Extract the (X, Y) coordinate from the center of the cell holding the provided text.  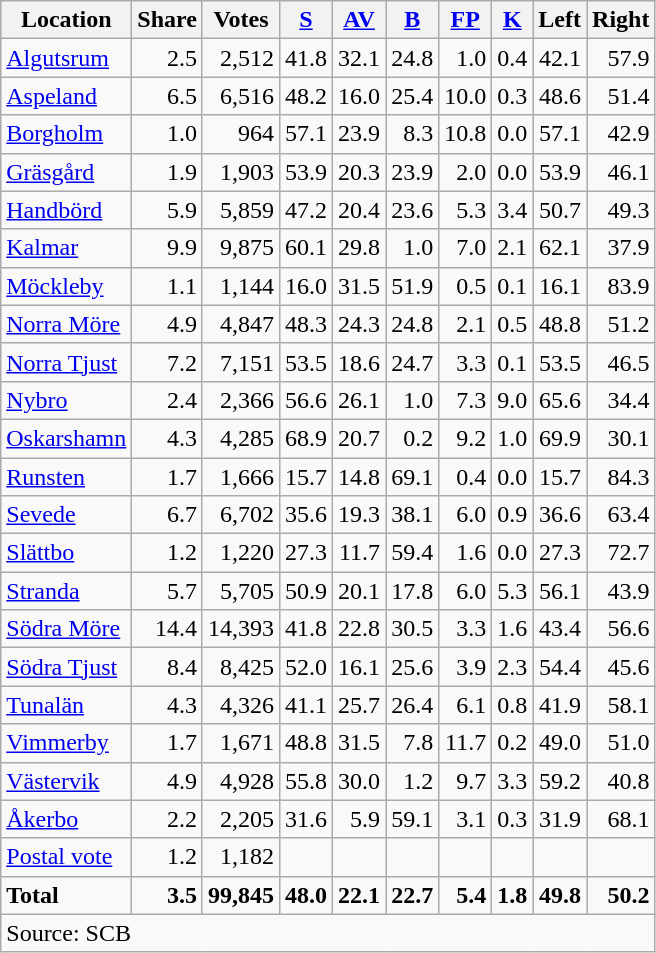
14,393 (240, 629)
36.6 (560, 515)
2.3 (512, 667)
4,285 (240, 438)
22.1 (360, 895)
1,182 (240, 857)
69.9 (560, 438)
4,847 (240, 324)
3.9 (466, 667)
K (512, 20)
1.8 (512, 895)
31.9 (560, 819)
55.8 (306, 781)
62.1 (560, 248)
Södra Tjust (66, 667)
18.6 (360, 362)
3.1 (466, 819)
46.1 (621, 172)
57.9 (621, 58)
59.1 (412, 819)
8.3 (412, 134)
20.4 (360, 210)
49.3 (621, 210)
9,875 (240, 248)
3.5 (168, 895)
6,702 (240, 515)
1,671 (240, 743)
68.9 (306, 438)
6.1 (466, 705)
Share (168, 20)
20.1 (360, 591)
Algutsrum (66, 58)
2,512 (240, 58)
14.8 (360, 477)
43.4 (560, 629)
Right (621, 20)
50.9 (306, 591)
2.0 (466, 172)
9.0 (512, 400)
B (412, 20)
51.0 (621, 743)
17.8 (412, 591)
Tunalän (66, 705)
Source: SCB (328, 933)
Oskarshamn (66, 438)
34.4 (621, 400)
Nybro (66, 400)
5.7 (168, 591)
5,705 (240, 591)
5,859 (240, 210)
Runsten (66, 477)
Left (560, 20)
31.6 (306, 819)
38.1 (412, 515)
45.6 (621, 667)
42.1 (560, 58)
Västervik (66, 781)
Borgholm (66, 134)
83.9 (621, 286)
7.8 (412, 743)
59.4 (412, 553)
63.4 (621, 515)
9.2 (466, 438)
56.1 (560, 591)
49.8 (560, 895)
1.9 (168, 172)
52.0 (306, 667)
32.1 (360, 58)
46.5 (621, 362)
Slättbo (66, 553)
23.6 (412, 210)
4,326 (240, 705)
26.1 (360, 400)
30.1 (621, 438)
2.5 (168, 58)
99,845 (240, 895)
37.9 (621, 248)
Åkerbo (66, 819)
10.0 (466, 96)
2,366 (240, 400)
1,220 (240, 553)
Stranda (66, 591)
10.8 (466, 134)
4,928 (240, 781)
22.7 (412, 895)
6,516 (240, 96)
24.7 (412, 362)
Handbörd (66, 210)
7,151 (240, 362)
69.1 (412, 477)
0.8 (512, 705)
47.2 (306, 210)
Postal vote (66, 857)
20.3 (360, 172)
Kalmar (66, 248)
54.4 (560, 667)
Norra Tjust (66, 362)
AV (360, 20)
49.0 (560, 743)
48.3 (306, 324)
8.4 (168, 667)
Norra Möre (66, 324)
51.4 (621, 96)
30.0 (360, 781)
42.9 (621, 134)
8,425 (240, 667)
7.2 (168, 362)
50.2 (621, 895)
5.4 (466, 895)
41.9 (560, 705)
25.6 (412, 667)
Gräsgård (66, 172)
14.4 (168, 629)
1,666 (240, 477)
25.4 (412, 96)
2,205 (240, 819)
9.7 (466, 781)
Sevede (66, 515)
2.2 (168, 819)
26.4 (412, 705)
3.4 (512, 210)
22.8 (360, 629)
72.7 (621, 553)
65.6 (560, 400)
29.8 (360, 248)
964 (240, 134)
1,903 (240, 172)
19.3 (360, 515)
41.1 (306, 705)
51.9 (412, 286)
30.5 (412, 629)
59.2 (560, 781)
Votes (240, 20)
84.3 (621, 477)
FP (466, 20)
24.3 (360, 324)
9.9 (168, 248)
20.7 (360, 438)
1,144 (240, 286)
0.9 (512, 515)
35.6 (306, 515)
S (306, 20)
25.7 (360, 705)
Möckleby (66, 286)
Södra Möre (66, 629)
48.2 (306, 96)
7.0 (466, 248)
1.1 (168, 286)
40.8 (621, 781)
6.5 (168, 96)
60.1 (306, 248)
Vimmerby (66, 743)
48.6 (560, 96)
2.4 (168, 400)
68.1 (621, 819)
51.2 (621, 324)
50.7 (560, 210)
7.3 (466, 400)
6.7 (168, 515)
58.1 (621, 705)
Aspeland (66, 96)
Location (66, 20)
43.9 (621, 591)
48.0 (306, 895)
Total (66, 895)
